Scan for the cell matching the given text and deliver its [x, y] coordinate at center. 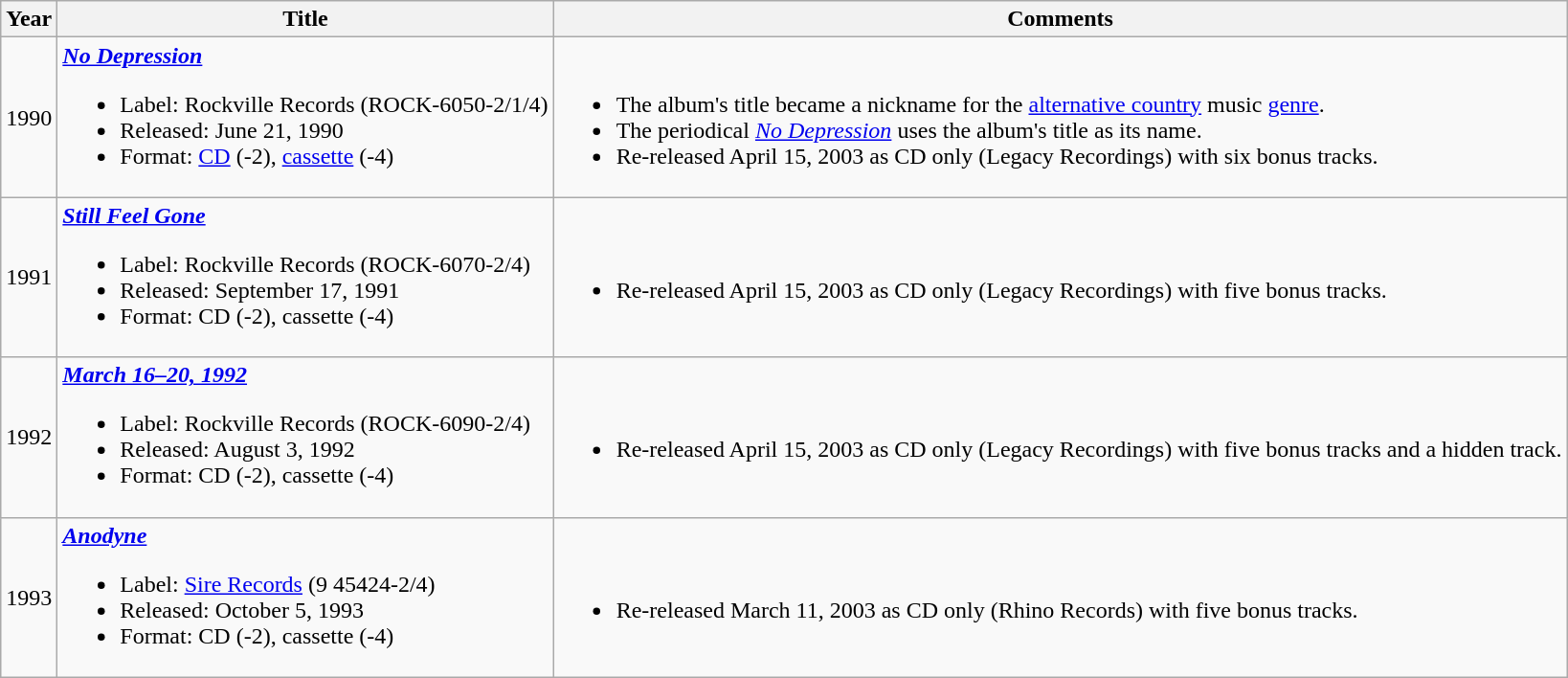
Year [29, 19]
Title [305, 19]
1993 [29, 598]
1991 [29, 278]
Re-released April 15, 2003 as CD only (Legacy Recordings) with five bonus tracks and a hidden track. [1061, 437]
No DepressionLabel: Rockville Records (ROCK-6050-2/1/4)Released: June 21, 1990Format: CD (-2), cassette (-4) [305, 117]
March 16–20, 1992Label: Rockville Records (ROCK-6090-2/4)Released: August 3, 1992Format: CD (-2), cassette (-4) [305, 437]
1992 [29, 437]
Re-released March 11, 2003 as CD only (Rhino Records) with five bonus tracks. [1061, 598]
Re-released April 15, 2003 as CD only (Legacy Recordings) with five bonus tracks. [1061, 278]
Comments [1061, 19]
AnodyneLabel: Sire Records (9 45424-2/4)Released: October 5, 1993Format: CD (-2), cassette (-4) [305, 598]
Still Feel GoneLabel: Rockville Records (ROCK-6070-2/4)Released: September 17, 1991Format: CD (-2), cassette (-4) [305, 278]
1990 [29, 117]
